Extract the [X, Y] coordinate from the center of the cell holding the provided text.  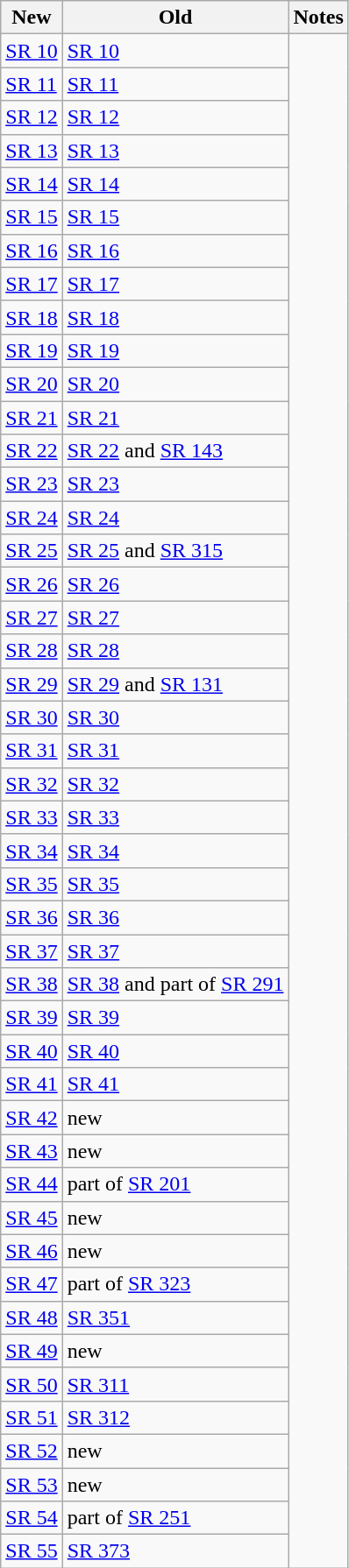
SR 46 [32, 1251]
SR 311 [175, 1384]
SR 22 and SR 143 [175, 451]
SR 25 and SR 315 [175, 551]
SR 53 [32, 1485]
part of SR 323 [175, 1284]
SR 29 and SR 131 [175, 684]
SR 42 [32, 1118]
SR 47 [32, 1284]
New [32, 18]
part of SR 201 [175, 1184]
SR 48 [32, 1317]
SR 55 [32, 1551]
SR 51 [32, 1417]
part of SR 251 [175, 1518]
SR 44 [32, 1184]
SR 29 [32, 684]
SR 351 [175, 1317]
SR 45 [32, 1218]
SR 25 [32, 551]
SR 38 [32, 985]
SR 50 [32, 1384]
SR 54 [32, 1518]
Notes [318, 18]
SR 312 [175, 1417]
Old [175, 18]
SR 52 [32, 1451]
SR 373 [175, 1551]
SR 49 [32, 1351]
SR 38 and part of SR 291 [175, 985]
SR 22 [32, 451]
SR 43 [32, 1151]
